For the text-containing cell, return its midpoint in [x, y] coordinate format. 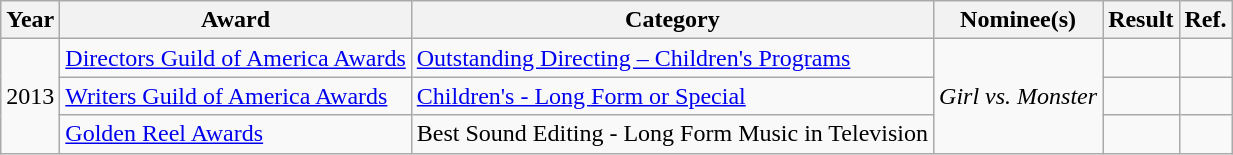
Children's - Long Form or Special [672, 96]
Golden Reel Awards [236, 134]
Writers Guild of America Awards [236, 96]
Award [236, 20]
Ref. [1206, 20]
Result [1141, 20]
Year [30, 20]
2013 [30, 96]
Girl vs. Monster [1018, 96]
Outstanding Directing – Children's Programs [672, 58]
Best Sound Editing - Long Form Music in Television [672, 134]
Directors Guild of America Awards [236, 58]
Nominee(s) [1018, 20]
Category [672, 20]
